Output the (x, y) coordinate of the center of the cell containing the given text.  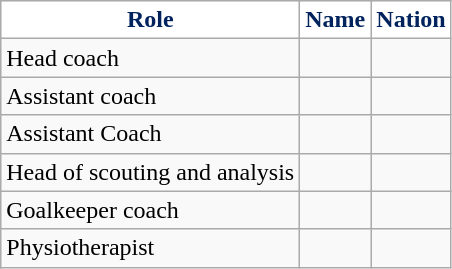
Assistant Coach (150, 134)
Assistant coach (150, 96)
Physiotherapist (150, 248)
Head of scouting and analysis (150, 172)
Goalkeeper coach (150, 210)
Name (336, 20)
Head coach (150, 58)
Nation (411, 20)
Role (150, 20)
